Output the (x, y) coordinate of the center of the cell containing the given text.  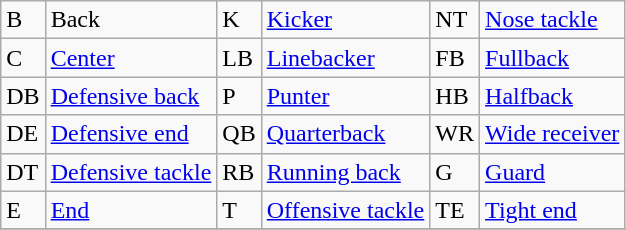
G (455, 172)
Guard (552, 172)
Punter (346, 96)
HB (455, 96)
NT (455, 20)
C (23, 58)
QB (239, 134)
Tight end (552, 210)
Center (131, 58)
Back (131, 20)
FB (455, 58)
Quarterback (346, 134)
Defensive tackle (131, 172)
B (23, 20)
RB (239, 172)
K (239, 20)
T (239, 210)
Fullback (552, 58)
Halfback (552, 96)
LB (239, 58)
P (239, 96)
Running back (346, 172)
Kicker (346, 20)
End (131, 210)
Wide receiver (552, 134)
DE (23, 134)
TE (455, 210)
Defensive end (131, 134)
DB (23, 96)
DT (23, 172)
WR (455, 134)
E (23, 210)
Defensive back (131, 96)
Linebacker (346, 58)
Offensive tackle (346, 210)
Nose tackle (552, 20)
